Extract the [x, y] coordinate from the center of the cell holding the provided text.  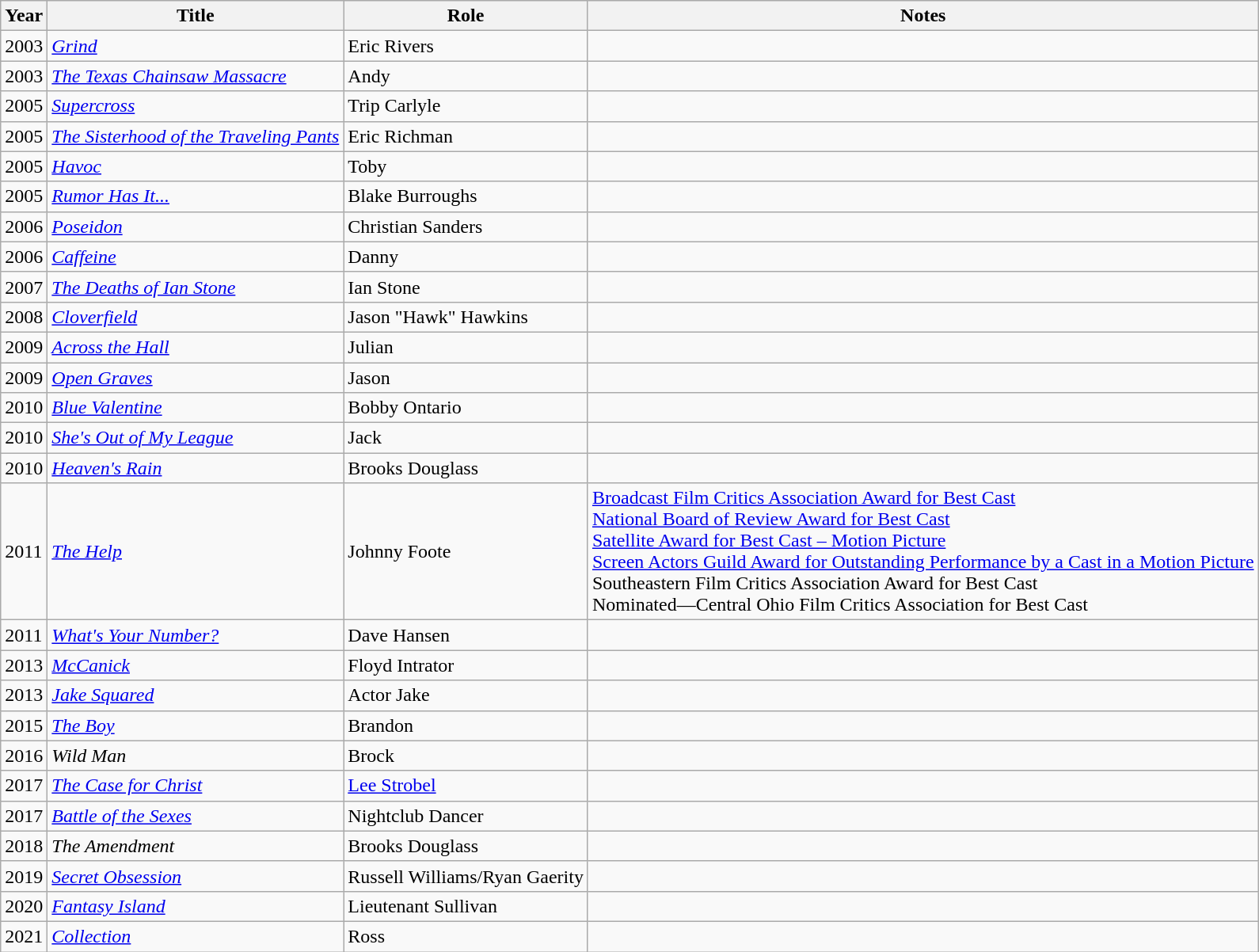
2020 [24, 906]
Poseidon [196, 227]
Danny [466, 257]
The Sisterhood of the Traveling Pants [196, 136]
Russell Williams/Ryan Gaerity [466, 876]
Eric Richman [466, 136]
The Boy [196, 725]
The Help [196, 551]
Jason [466, 378]
Toby [466, 166]
Heaven's Rain [196, 468]
Wild Man [196, 756]
Actor Jake [466, 695]
Open Graves [196, 378]
Havoc [196, 166]
Dave Hansen [466, 635]
Eric Rivers [466, 46]
Johnny Foote [466, 551]
The Case for Christ [196, 786]
Title [196, 16]
Christian Sanders [466, 227]
What's Your Number? [196, 635]
She's Out of My League [196, 438]
2015 [24, 725]
Lieutenant Sullivan [466, 906]
Supercross [196, 106]
Jason "Hawk" Hawkins [466, 317]
Jack [466, 438]
Ian Stone [466, 287]
Caffeine [196, 257]
Collection [196, 936]
2007 [24, 287]
Trip Carlyle [466, 106]
2018 [24, 846]
Cloverfield [196, 317]
Rumor Has It... [196, 196]
Floyd Intrator [466, 665]
Brandon [466, 725]
Across the Hall [196, 347]
Nightclub Dancer [466, 816]
Blue Valentine [196, 408]
McCanick [196, 665]
Jake Squared [196, 695]
The Deaths of Ian Stone [196, 287]
Role [466, 16]
2019 [24, 876]
Bobby Ontario [466, 408]
Lee Strobel [466, 786]
2016 [24, 756]
The Texas Chainsaw Massacre [196, 76]
Brock [466, 756]
Grind [196, 46]
Andy [466, 76]
Secret Obsession [196, 876]
Fantasy Island [196, 906]
Julian [466, 347]
Ross [466, 936]
Year [24, 16]
Battle of the Sexes [196, 816]
Notes [923, 16]
Blake Burroughs [466, 196]
2021 [24, 936]
The Amendment [196, 846]
2008 [24, 317]
